Pinpoint the cell where the given text exists, returning its (x, y) midpoint coordinate. 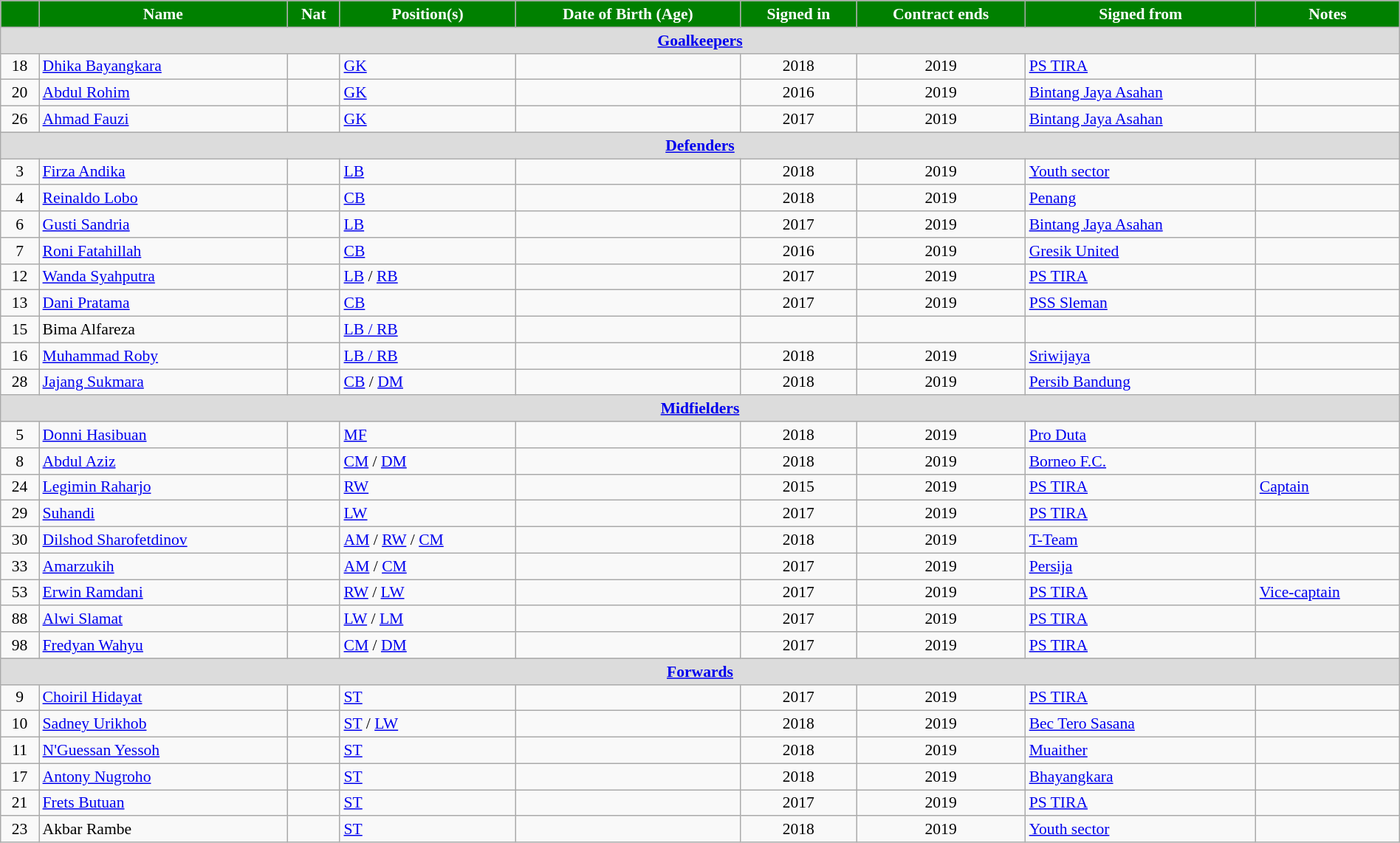
9 (20, 698)
23 (20, 830)
20 (20, 93)
Captain (1328, 487)
Dani Pratama (162, 303)
RW / LW (427, 593)
Legimin Raharjo (162, 487)
Goalkeepers (700, 41)
Choiril Hidayat (162, 698)
10 (20, 724)
Firza Andika (162, 172)
6 (20, 224)
8 (20, 461)
Contract ends (941, 14)
24 (20, 487)
Erwin Ramdani (162, 593)
29 (20, 514)
Jajang Sukmara (162, 382)
Forwards (700, 672)
98 (20, 645)
Frets Butuan (162, 803)
Abdul Aziz (162, 461)
Persib Bandung (1141, 382)
Penang (1141, 199)
ST / LW (427, 724)
CB / DM (427, 382)
Suhandi (162, 514)
Gresik United (1141, 251)
Signed from (1141, 14)
AM / RW / CM (427, 540)
Alwi Slamat (162, 619)
Sriwijaya (1141, 356)
LW / LM (427, 619)
26 (20, 120)
Ahmad Fauzi (162, 120)
88 (20, 619)
PSS Sleman (1141, 303)
Akbar Rambe (162, 830)
13 (20, 303)
12 (20, 277)
33 (20, 566)
Bima Alfareza (162, 330)
Dhika Bayangkara (162, 66)
Abdul Rohim (162, 93)
Signed in (799, 14)
4 (20, 199)
Donni Hasibuan (162, 435)
Bec Tero Sasana (1141, 724)
Fredyan Wahyu (162, 645)
Notes (1328, 14)
16 (20, 356)
21 (20, 803)
RW (427, 487)
Persija (1141, 566)
Defenders (700, 145)
28 (20, 382)
Nat (313, 14)
11 (20, 751)
Muhammad Roby (162, 356)
5 (20, 435)
7 (20, 251)
15 (20, 330)
LW (427, 514)
Name (162, 14)
Pro Duta (1141, 435)
18 (20, 66)
53 (20, 593)
N'Guessan Yessoh (162, 751)
Wanda Syahputra (162, 277)
Muaither (1141, 751)
Reinaldo Lobo (162, 199)
30 (20, 540)
Dilshod Sharofetdinov (162, 540)
Antony Nugroho (162, 777)
17 (20, 777)
MF (427, 435)
Gusti Sandria (162, 224)
Vice-captain (1328, 593)
3 (20, 172)
Amarzukih (162, 566)
AM / CM (427, 566)
Date of Birth (Age) (628, 14)
Sadney Urikhob (162, 724)
2015 (799, 487)
Position(s) (427, 14)
T-Team (1141, 540)
Midfielders (700, 409)
Roni Fatahillah (162, 251)
Bhayangkara (1141, 777)
Borneo F.C. (1141, 461)
